Return (x, y) of the center of cell containing provided text 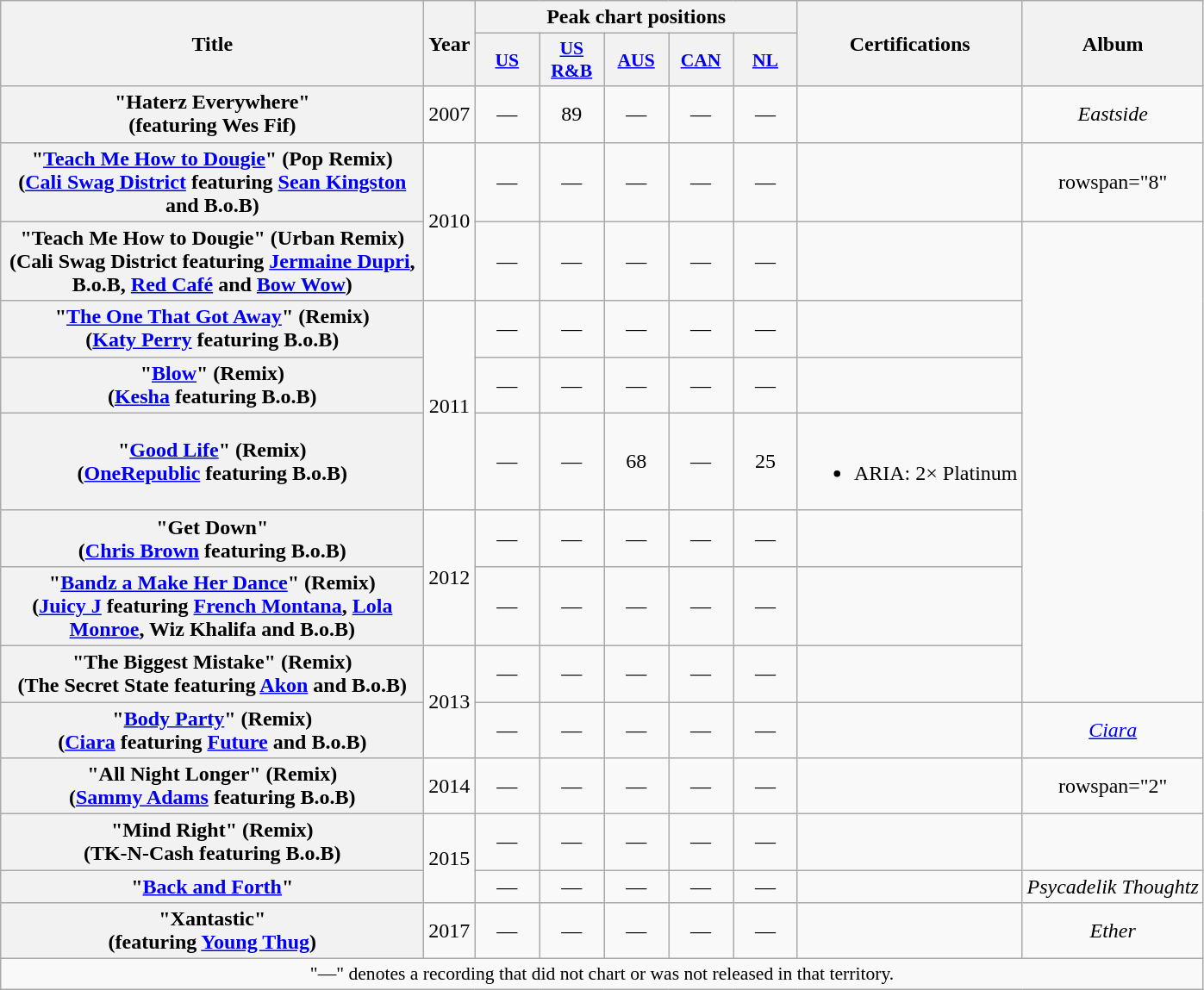
Year (450, 43)
Title (212, 43)
"Bandz a Make Her Dance" (Remix)(Juicy J featuring French Montana, Lola Monroe, Wiz Khalifa and B.o.B) (212, 606)
2007 (450, 114)
rowspan="2" (1113, 786)
"Body Party" (Remix)(Ciara featuring Future and B.o.B) (212, 729)
"Haterz Everywhere"(featuring Wes Fif) (212, 114)
"Good Life" (Remix)(OneRepublic featuring B.o.B) (212, 462)
"Back and Forth" (212, 887)
2012 (450, 577)
2014 (450, 786)
Psycadelik Thoughtz (1113, 887)
"Teach Me How to Dougie" (Urban Remix)(Cali Swag District featuring Jermaine Dupri, B.o.B, Red Café and Bow Wow) (212, 261)
"Teach Me How to Dougie" (Pop Remix)(Cali Swag District featuring Sean Kingston and B.o.B) (212, 182)
rowspan="8" (1113, 182)
68 (636, 462)
"—" denotes a recording that did not chart or was not released in that territory. (602, 974)
Album (1113, 43)
Certifications (910, 43)
"Blow" (Remix)(Kesha featuring B.o.B) (212, 384)
"Xantastic"(featuring Young Thug) (212, 931)
"All Night Longer" (Remix)(Sammy Adams featuring B.o.B) (212, 786)
2017 (450, 931)
US (507, 60)
"Mind Right" (Remix)(TK-N-Cash featuring B.o.B) (212, 843)
NL (765, 60)
"The One That Got Away" (Remix)(Katy Perry featuring B.o.B) (212, 329)
2015 (450, 858)
ARIA: 2× Platinum (910, 462)
CAN (702, 60)
2013 (450, 701)
25 (765, 462)
Peak chart positions (636, 17)
"Get Down"(Chris Brown featuring B.o.B) (212, 538)
Ciara (1113, 729)
"The Biggest Mistake" (Remix)(The Secret State featuring Akon and B.o.B) (212, 674)
US R&B (572, 60)
Ether (1113, 931)
Eastside (1113, 114)
2010 (450, 221)
AUS (636, 60)
2011 (450, 405)
89 (572, 114)
